Output the (x, y) coordinate of the center of the cell containing the given text.  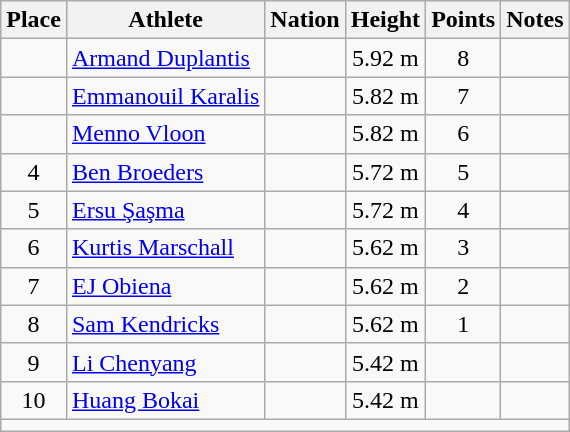
Kurtis Marschall (165, 248)
Athlete (165, 20)
9 (34, 362)
Height (385, 20)
Ersu Şaşma (165, 210)
5.92 m (385, 58)
Nation (305, 20)
Points (464, 20)
2 (464, 286)
Li Chenyang (165, 362)
Huang Bokai (165, 400)
Ben Broeders (165, 172)
Place (34, 20)
1 (464, 324)
3 (464, 248)
10 (34, 400)
Sam Kendricks (165, 324)
Menno Vloon (165, 134)
Emmanouil Karalis (165, 96)
Armand Duplantis (165, 58)
EJ Obiena (165, 286)
Notes (535, 20)
